Determine the [x, y] coordinate at the center of the cell enclosing the given text.  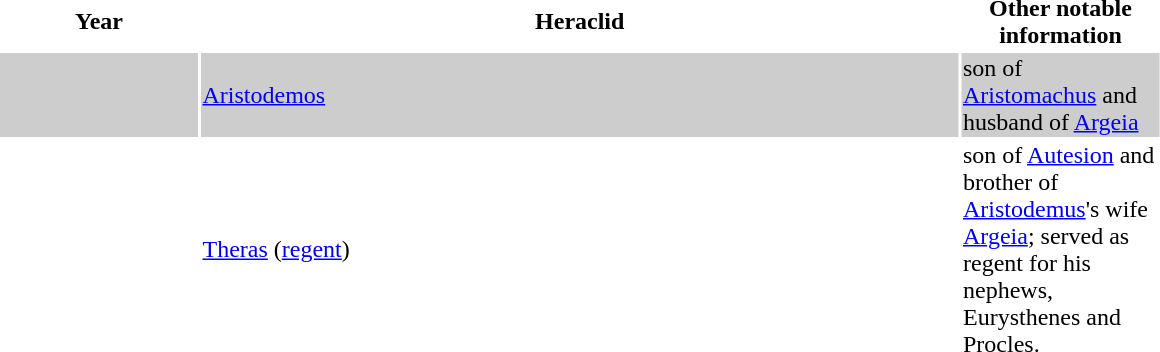
son of Aristomachus and husband of Argeia [1061, 95]
Aristodemos [580, 95]
